Pinpoint the cell where the given text exists, returning its (x, y) midpoint coordinate. 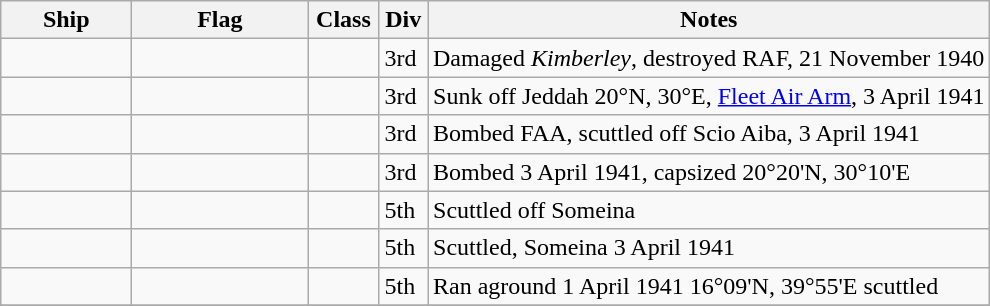
Flag (220, 20)
Notes (709, 20)
Ran aground 1 April 1941 16°09'N, 39°55'E scuttled (709, 286)
Div (404, 20)
Class (344, 20)
Scuttled, Someina 3 April 1941 (709, 248)
Sunk off Jeddah 20°N, 30°E, Fleet Air Arm, 3 April 1941 (709, 96)
Ship (66, 20)
Bombed 3 April 1941, capsized 20°20'N, 30°10'E (709, 172)
Bombed FAA, scuttled off Scio Aiba, 3 April 1941 (709, 134)
Damaged Kimberley, destroyed RAF, 21 November 1940 (709, 58)
Scuttled off Someina (709, 210)
